Provide the (X, Y) coordinate of the cell's center where the given text is located.  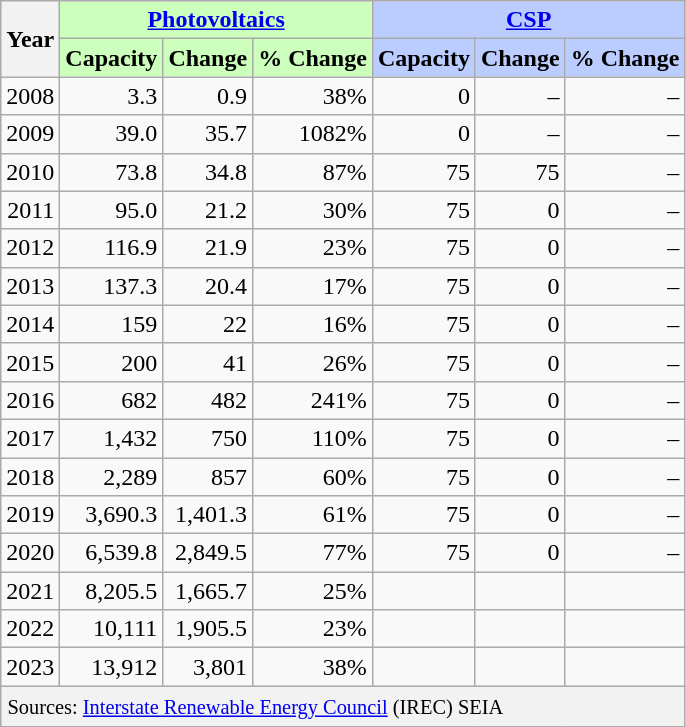
2,849.5 (208, 553)
1,432 (112, 438)
2012 (30, 248)
1,401.3 (208, 515)
60% (313, 477)
Year (30, 39)
2013 (30, 286)
2014 (30, 324)
21.9 (208, 248)
35.7 (208, 134)
2011 (30, 210)
1082% (313, 134)
2018 (30, 477)
2021 (30, 591)
10,111 (112, 629)
2023 (30, 667)
857 (208, 477)
22 (208, 324)
39.0 (112, 134)
137.3 (112, 286)
159 (112, 324)
2009 (30, 134)
2,289 (112, 477)
Photovoltaics (216, 20)
1,665.7 (208, 591)
21.2 (208, 210)
95.0 (112, 210)
241% (313, 400)
116.9 (112, 248)
2022 (30, 629)
Sources: Interstate Renewable Energy Council (IREC) SEIA (343, 706)
34.8 (208, 172)
2019 (30, 515)
25% (313, 591)
8,205.5 (112, 591)
200 (112, 362)
13,912 (112, 667)
2008 (30, 96)
2020 (30, 553)
2016 (30, 400)
41 (208, 362)
482 (208, 400)
87% (313, 172)
750 (208, 438)
2015 (30, 362)
20.4 (208, 286)
77% (313, 553)
16% (313, 324)
73.8 (112, 172)
61% (313, 515)
3.3 (112, 96)
30% (313, 210)
2017 (30, 438)
17% (313, 286)
3,690.3 (112, 515)
682 (112, 400)
6,539.8 (112, 553)
110% (313, 438)
3,801 (208, 667)
26% (313, 362)
CSP (528, 20)
1,905.5 (208, 629)
2010 (30, 172)
0.9 (208, 96)
